Pinpoint the cell where the given text exists, returning its (X, Y) midpoint coordinate. 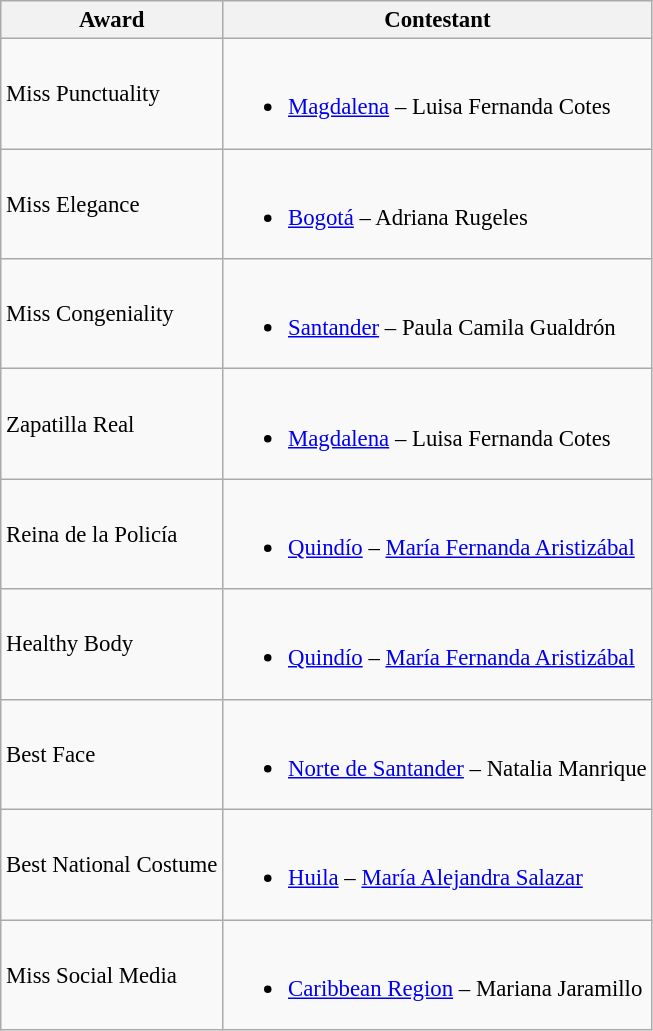
Caribbean Region – Mariana Jaramillo (438, 975)
Miss Social Media (112, 975)
Best Face (112, 754)
Bogotá – Adriana Rugeles (438, 204)
Best National Costume (112, 865)
Zapatilla Real (112, 424)
Santander – Paula Camila Gualdrón (438, 314)
Miss Congeniality (112, 314)
Healthy Body (112, 644)
Huila – María Alejandra Salazar (438, 865)
Norte de Santander – Natalia Manrique (438, 754)
Miss Punctuality (112, 94)
Contestant (438, 20)
Miss Elegance (112, 204)
Reina de la Policía (112, 534)
Award (112, 20)
